Scan for the cell matching the given text and deliver its [x, y] coordinate at center. 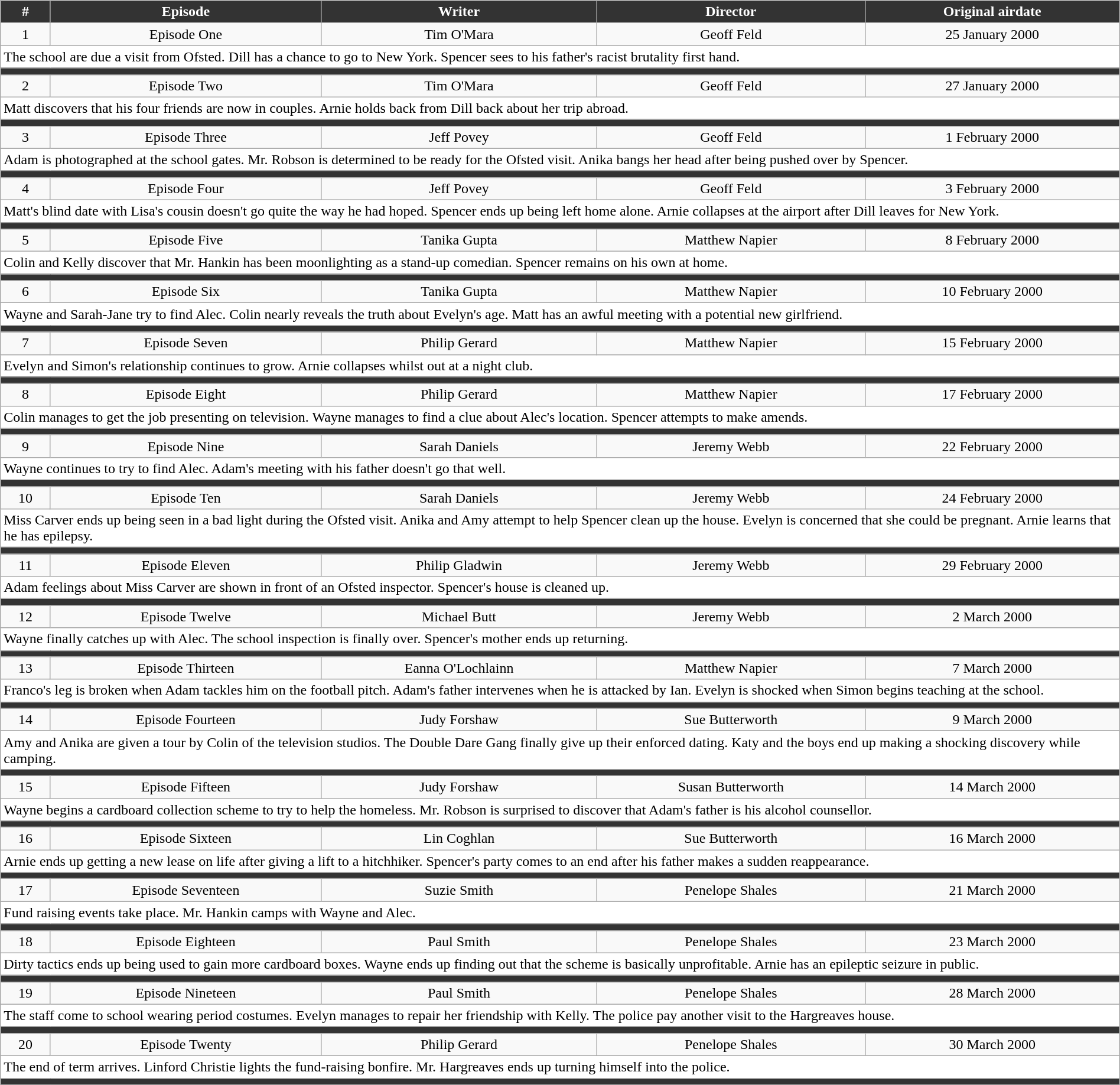
1 February 2000 [992, 137]
2 [26, 86]
19 [26, 993]
Episode Eight [185, 395]
Episode Six [185, 292]
2 March 2000 [992, 617]
Adam feelings about Miss Carver are shown in front of an Ofsted inspector. Spencer's house is cleaned up. [560, 588]
17 [26, 890]
13 [26, 668]
30 March 2000 [992, 1044]
20 [26, 1044]
3 February 2000 [992, 188]
Episode Five [185, 240]
Suzie Smith [458, 890]
The end of term arrives. Linford Christie lights the fund-raising bonfire. Mr. Hargreaves ends up turning himself into the police. [560, 1067]
Episode Eighteen [185, 941]
Matt discovers that his four friends are now in couples. Arnie holds back from Dill back about her trip abroad. [560, 108]
Episode Fourteen [185, 719]
Original airdate [992, 12]
Lin Coghlan [458, 839]
Writer [458, 12]
Episode One [185, 34]
7 [26, 343]
Episode Thirteen [185, 668]
23 March 2000 [992, 941]
27 January 2000 [992, 86]
Episode Sixteen [185, 839]
Colin and Kelly discover that Mr. Hankin has been moonlighting as a stand-up comedian. Spencer remains on his own at home. [560, 263]
Episode Twenty [185, 1044]
15 [26, 787]
Eanna O'Lochlainn [458, 668]
18 [26, 941]
Michael Butt [458, 617]
15 February 2000 [992, 343]
14 March 2000 [992, 787]
1 [26, 34]
Wayne finally catches up with Alec. The school inspection is finally over. Spencer's mother ends up returning. [560, 639]
11 [26, 565]
Episode Nineteen [185, 993]
6 [26, 292]
Susan Butterworth [731, 787]
14 [26, 719]
Episode [185, 12]
# [26, 12]
Wayne continues to try to find Alec. Adam's meeting with his father doesn't go that well. [560, 468]
Wayne and Sarah-Jane try to find Alec. Colin nearly reveals the truth about Evelyn's age. Matt has an awful meeting with a potential new girlfriend. [560, 314]
Episode Ten [185, 498]
12 [26, 617]
7 March 2000 [992, 668]
9 March 2000 [992, 719]
Episode Seventeen [185, 890]
Episode Three [185, 137]
Episode Four [185, 188]
Episode Seven [185, 343]
Director [731, 12]
16 March 2000 [992, 839]
Episode Eleven [185, 565]
16 [26, 839]
9 [26, 446]
25 January 2000 [992, 34]
10 February 2000 [992, 292]
4 [26, 188]
8 [26, 395]
10 [26, 498]
Philip Gladwin [458, 565]
24 February 2000 [992, 498]
3 [26, 137]
28 March 2000 [992, 993]
Episode Twelve [185, 617]
Evelyn and Simon's relationship continues to grow. Arnie collapses whilst out at a night club. [560, 366]
17 February 2000 [992, 395]
29 February 2000 [992, 565]
5 [26, 240]
8 February 2000 [992, 240]
Episode Fifteen [185, 787]
Episode Two [185, 86]
Episode Nine [185, 446]
21 March 2000 [992, 890]
Colin manages to get the job presenting on television. Wayne manages to find a clue about Alec's location. Spencer attempts to make amends. [560, 417]
22 February 2000 [992, 446]
Fund raising events take place. Mr. Hankin camps with Wayne and Alec. [560, 913]
The school are due a visit from Ofsted. Dill has a chance to go to New York. Spencer sees to his father's racist brutality first hand. [560, 57]
